Determine the [x, y] coordinate at the center of the cell enclosing the given text.  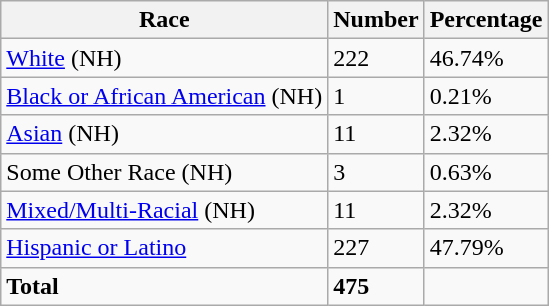
1 [376, 96]
Asian (NH) [164, 134]
Mixed/Multi-Racial (NH) [164, 210]
Total [164, 286]
Some Other Race (NH) [164, 172]
Race [164, 20]
3 [376, 172]
46.74% [486, 58]
Percentage [486, 20]
227 [376, 248]
Black or African American (NH) [164, 96]
222 [376, 58]
White (NH) [164, 58]
Hispanic or Latino [164, 248]
47.79% [486, 248]
Number [376, 20]
475 [376, 286]
0.21% [486, 96]
0.63% [486, 172]
